Return the [x, y] coordinate for the center point of the cell that contains the specified text.  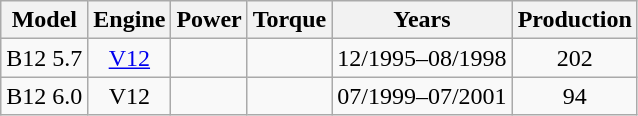
Engine [130, 20]
B12 6.0 [44, 96]
94 [574, 96]
202 [574, 58]
Power [209, 20]
Years [422, 20]
B12 5.7 [44, 58]
Production [574, 20]
12/1995–08/1998 [422, 58]
07/1999–07/2001 [422, 96]
Model [44, 20]
Torque [289, 20]
